Pinpoint the cell where the given text exists, returning its (x, y) midpoint coordinate. 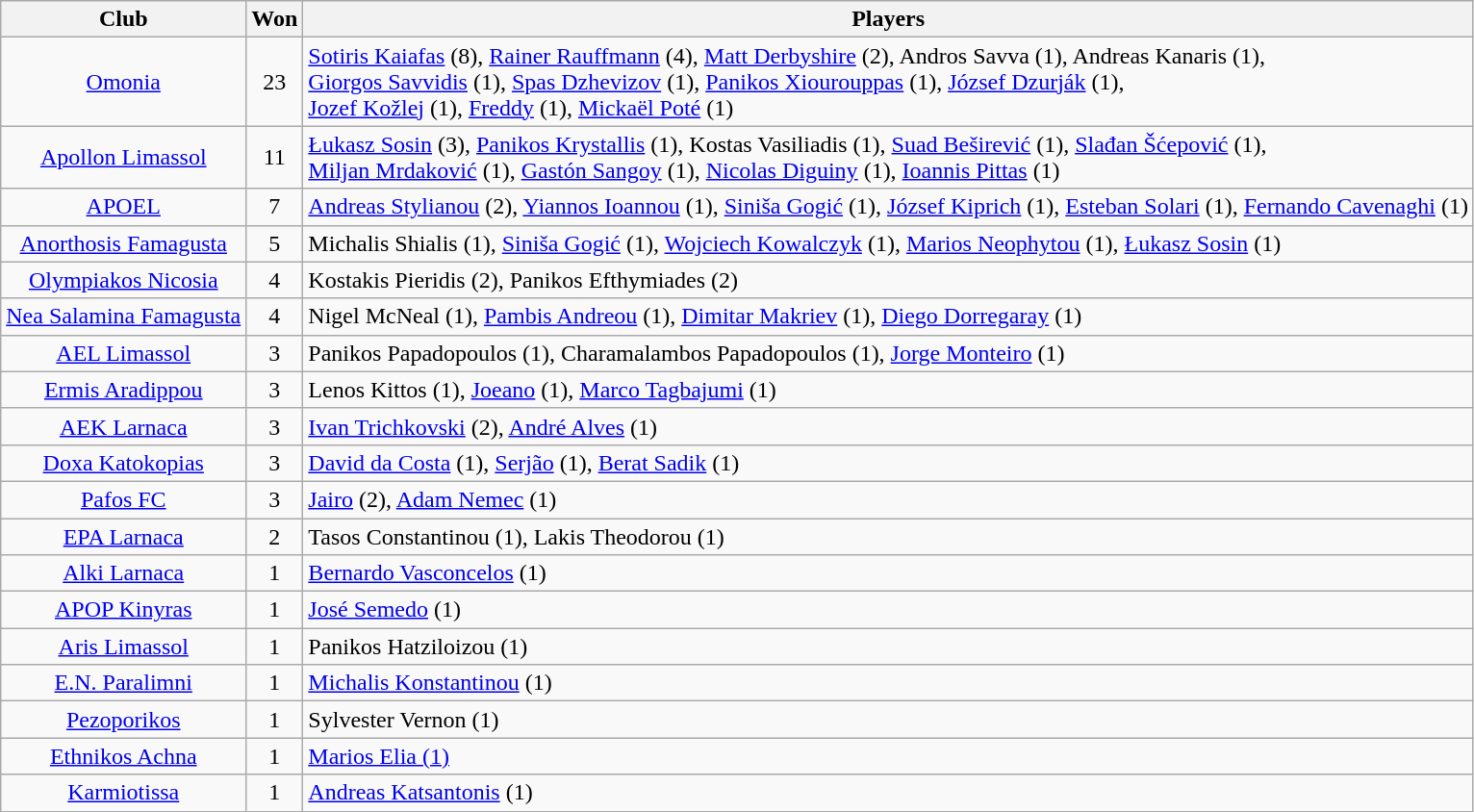
Pezoporikos (123, 720)
David da Costa (1), Serjão (1), Berat Sadik (1) (889, 463)
AEK Larnaca (123, 426)
Ethnikos Achna (123, 756)
5 (275, 243)
Panikos Papadopoulos (1), Charamalambos Papadopoulos (1), Jorge Monteiro (1) (889, 353)
EPA Larnaca (123, 536)
Players (889, 19)
Andreas Katsantonis (1) (889, 793)
Kostakis Pieridis (2), Panikos Efthymiades (2) (889, 280)
Michalis Shialis (1), Siniša Gogić (1), Wojciech Kowalczyk (1), Marios Neophytou (1), Łukasz Sosin (1) (889, 243)
José Semedo (1) (889, 610)
Aris Limassol (123, 647)
Bernardo Vasconcelos (1) (889, 573)
Nea Salamina Famagusta (123, 317)
23 (275, 82)
Alki Larnaca (123, 573)
Nigel McNeal (1), Pambis Andreou (1), Dimitar Makriev (1), Diego Dorregaray (1) (889, 317)
APOEL (123, 207)
Sylvester Vernon (1) (889, 720)
Marios Elia (1) (889, 756)
Ivan Trichkovski (2), André Alves (1) (889, 426)
11 (275, 158)
Jairo (2), Adam Nemec (1) (889, 499)
Omonia (123, 82)
Olympiakos Nicosia (123, 280)
Andreas Stylianou (2), Yiannos Ioannou (1), Siniša Gogić (1), József Kiprich (1), Esteban Solari (1), Fernando Cavenaghi (1) (889, 207)
Won (275, 19)
7 (275, 207)
Anorthosis Famagusta (123, 243)
Apollon Limassol (123, 158)
Tasos Constantinou (1), Lakis Theodorou (1) (889, 536)
Michalis Konstantinou (1) (889, 683)
Karmiotissa (123, 793)
Ermis Aradippou (123, 390)
Lenos Kittos (1), Joeano (1), Marco Tagbajumi (1) (889, 390)
E.N. Paralimni (123, 683)
Panikos Hatziloizou (1) (889, 647)
APOP Kinyras (123, 610)
Doxa Katokopias (123, 463)
Pafos FC (123, 499)
2 (275, 536)
AEL Limassol (123, 353)
Club (123, 19)
